Return [X, Y] of the center of cell containing provided text 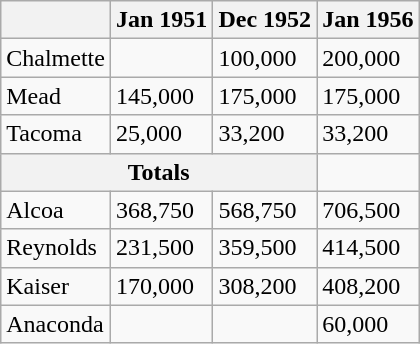
308,200 [265, 286]
Chalmette [56, 58]
Dec 1952 [265, 20]
359,500 [265, 248]
706,500 [368, 210]
170,000 [161, 286]
60,000 [368, 324]
200,000 [368, 58]
100,000 [265, 58]
Anaconda [56, 324]
408,200 [368, 286]
368,750 [161, 210]
Tacoma [56, 134]
25,000 [161, 134]
231,500 [161, 248]
Jan 1951 [161, 20]
145,000 [161, 96]
568,750 [265, 210]
Reynolds [56, 248]
Kaiser [56, 286]
Jan 1956 [368, 20]
414,500 [368, 248]
Totals [159, 172]
Alcoa [56, 210]
Mead [56, 96]
